Find where the given text appears and provide that cell's center as (X, Y) coordinate. 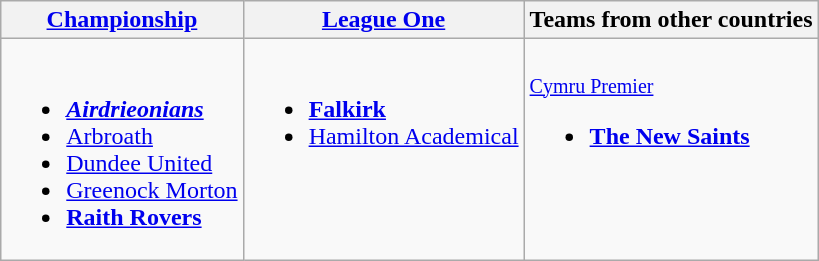
FalkirkHamilton Academical (384, 150)
Championship (122, 20)
Teams from other countries (671, 20)
Cymru PremierThe New Saints (671, 150)
AirdrieoniansArbroathDundee UnitedGreenock MortonRaith Rovers (122, 150)
League One (384, 20)
